Return (x, y) of the center of cell containing provided text 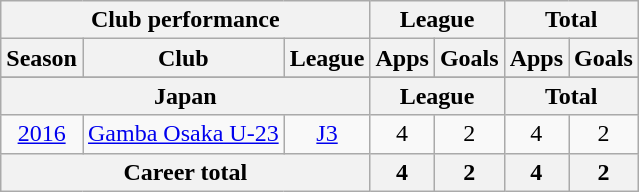
Gamba Osaka U-23 (183, 134)
Career total (186, 172)
Club (183, 58)
2016 (42, 134)
Season (42, 58)
J3 (327, 134)
Japan (186, 96)
Club performance (186, 20)
